Return the (X, Y) coordinate for the center point of the cell that contains the specified text.  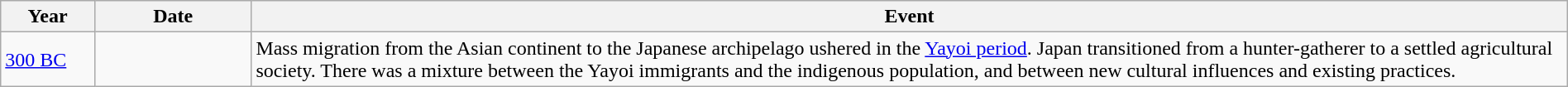
300 BC (48, 60)
Year (48, 17)
Date (172, 17)
Event (910, 17)
